Return (x, y) of the center of cell containing provided text 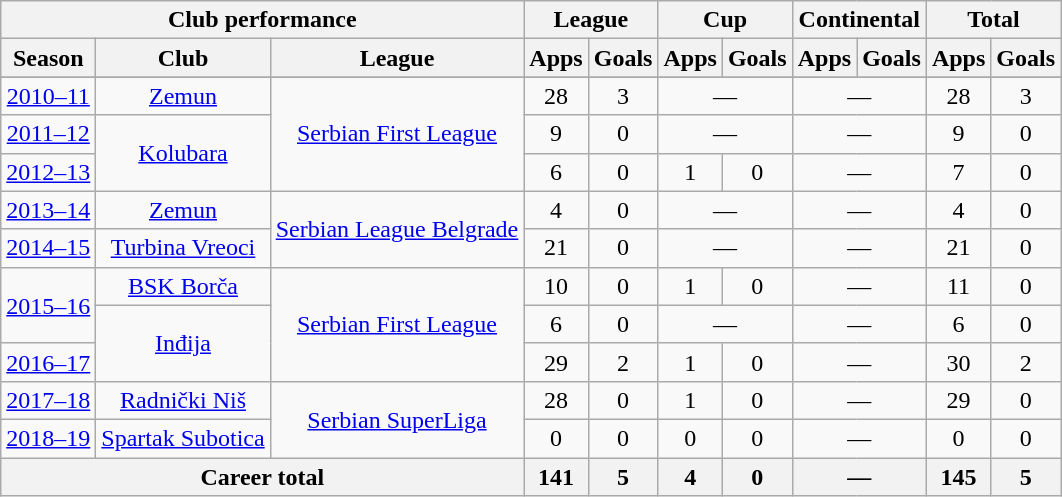
Serbian League Belgrade (397, 229)
Spartak Subotica (183, 438)
2017–18 (48, 400)
7 (958, 172)
145 (958, 477)
141 (556, 477)
2010–11 (48, 96)
Club performance (262, 20)
Total (993, 20)
Cup (725, 20)
Season (48, 58)
Inđija (183, 343)
30 (958, 362)
Kolubara (183, 153)
2016–17 (48, 362)
BSK Borča (183, 286)
Club (183, 58)
2018–19 (48, 438)
2015–16 (48, 305)
Continental (859, 20)
Career total (262, 477)
2012–13 (48, 172)
11 (958, 286)
10 (556, 286)
Radnički Niš (183, 400)
2014–15 (48, 248)
2011–12 (48, 134)
2013–14 (48, 210)
Turbina Vreoci (183, 248)
Serbian SuperLiga (397, 419)
